Capture the cell that displays the provided text and extract its [x, y] central coordinate. 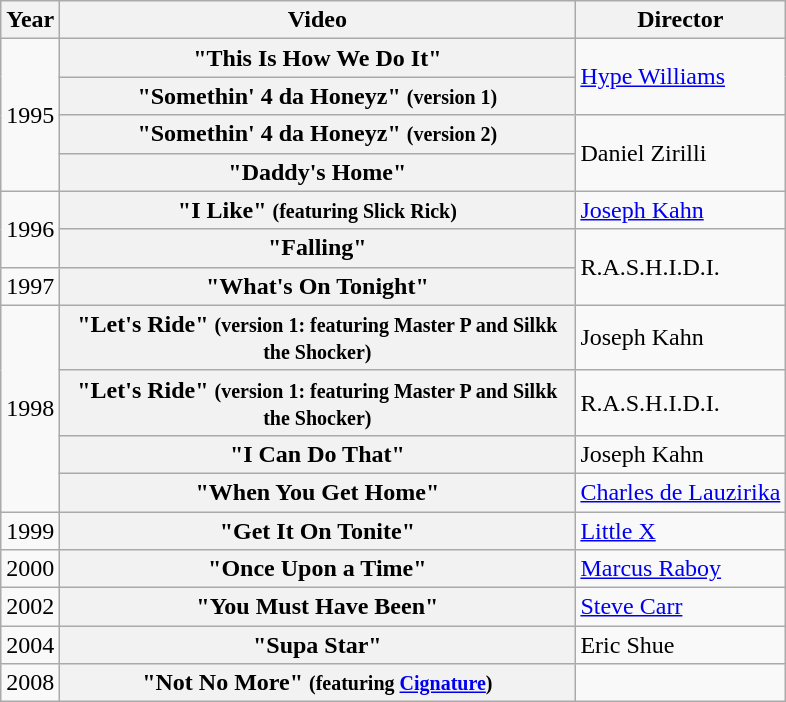
"Get It On Tonite" [318, 531]
"I Can Do That" [318, 454]
"When You Get Home" [318, 492]
Steve Carr [680, 607]
Daniel Zirilli [680, 153]
"You Must Have Been" [318, 607]
1997 [30, 286]
Video [318, 20]
Charles de Lauzirika [680, 492]
2008 [30, 683]
"Falling" [318, 248]
Little X [680, 531]
1998 [30, 408]
"Supa Star" [318, 645]
1995 [30, 115]
1999 [30, 531]
"Daddy's Home" [318, 172]
1996 [30, 229]
Marcus Raboy [680, 569]
"I Like" (featuring Slick Rick) [318, 210]
"This Is How We Do It" [318, 58]
"Once Upon a Time" [318, 569]
"What's On Tonight" [318, 286]
"Somethin' 4 da Honeyz" (version 1) [318, 96]
2004 [30, 645]
"Somethin' 4 da Honeyz" (version 2) [318, 134]
Eric Shue [680, 645]
"Not No More" (featuring Cignature) [318, 683]
2000 [30, 569]
2002 [30, 607]
Director [680, 20]
Hype Williams [680, 77]
Year [30, 20]
